For the text-containing cell, return its midpoint in [X, Y] coordinate format. 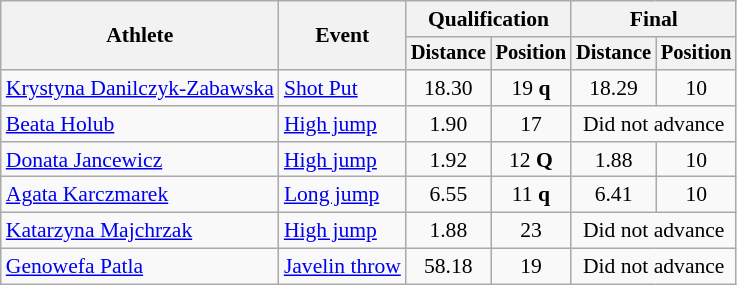
Donata Jancewicz [140, 160]
Event [342, 36]
Final [654, 19]
1.92 [448, 160]
12 Q [531, 160]
Qualification [488, 19]
18.30 [448, 88]
19 [531, 267]
23 [531, 231]
Athlete [140, 36]
11 q [531, 195]
Beata Holub [140, 124]
19 q [531, 88]
18.29 [614, 88]
17 [531, 124]
6.55 [448, 195]
Shot Put [342, 88]
58.18 [448, 267]
Genowefa Patla [140, 267]
Krystyna Danilczyk-Zabawska [140, 88]
6.41 [614, 195]
Javelin throw [342, 267]
Katarzyna Majchrzak [140, 231]
Agata Karczmarek [140, 195]
1.90 [448, 124]
Long jump [342, 195]
